Scan for the cell matching the given text and deliver its [X, Y] coordinate at center. 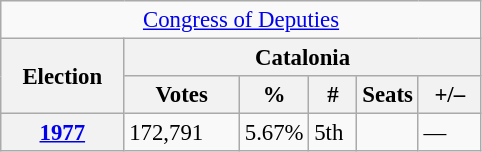
Seats [388, 95]
5th [333, 133]
+/– [450, 95]
% [274, 95]
Congress of Deputies [242, 20]
172,791 [182, 133]
Catalonia [302, 58]
1977 [62, 133]
— [450, 133]
Votes [182, 95]
5.67% [274, 133]
# [333, 95]
Election [62, 76]
